Identify which cell holds the provided text, then report its [x, y] central coordinate. 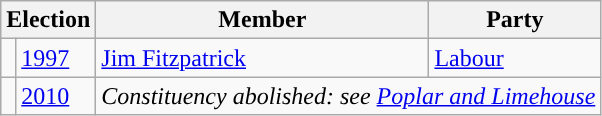
2010 [56, 96]
1997 [56, 58]
Member [262, 20]
Jim Fitzpatrick [262, 58]
Election [48, 20]
Constituency abolished: see Poplar and Limehouse [348, 96]
Party [515, 20]
Labour [515, 58]
